Scan for the cell matching the given text and deliver its [X, Y] coordinate at center. 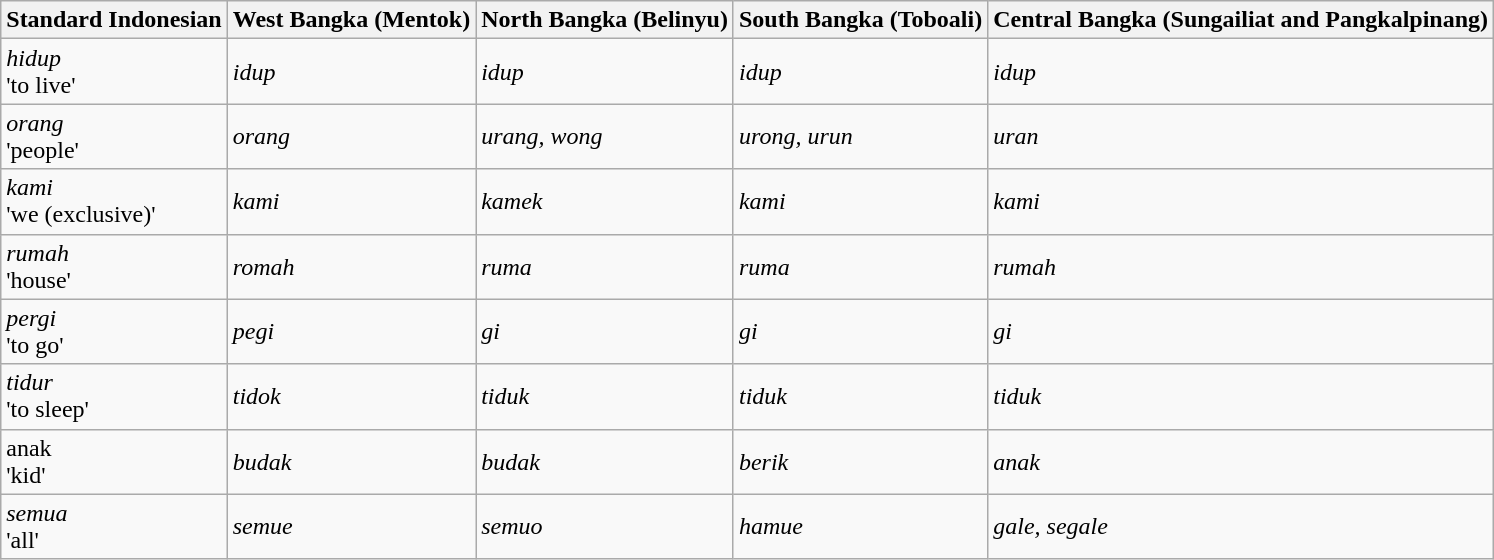
hamue [860, 526]
uran [1241, 136]
orang'people' [114, 136]
anak'kid' [114, 462]
kami'we (exclusive)' [114, 202]
urang, wong [605, 136]
Central Bangka (Sungailiat and Pangkalpinang) [1241, 20]
semua'all' [114, 526]
pegi [351, 332]
semuo [605, 526]
urong, urun [860, 136]
berik [860, 462]
anak [1241, 462]
tidok [351, 396]
South Bangka (Toboali) [860, 20]
Standard Indonesian [114, 20]
pergi'to go' [114, 332]
rumah [1241, 266]
romah [351, 266]
kamek [605, 202]
orang [351, 136]
tidur'to sleep' [114, 396]
gale, segale [1241, 526]
semue [351, 526]
hidup'to live' [114, 72]
North Bangka (Belinyu) [605, 20]
rumah'house' [114, 266]
West Bangka (Mentok) [351, 20]
